Extract the [x, y] coordinate from the center of the cell holding the provided text.  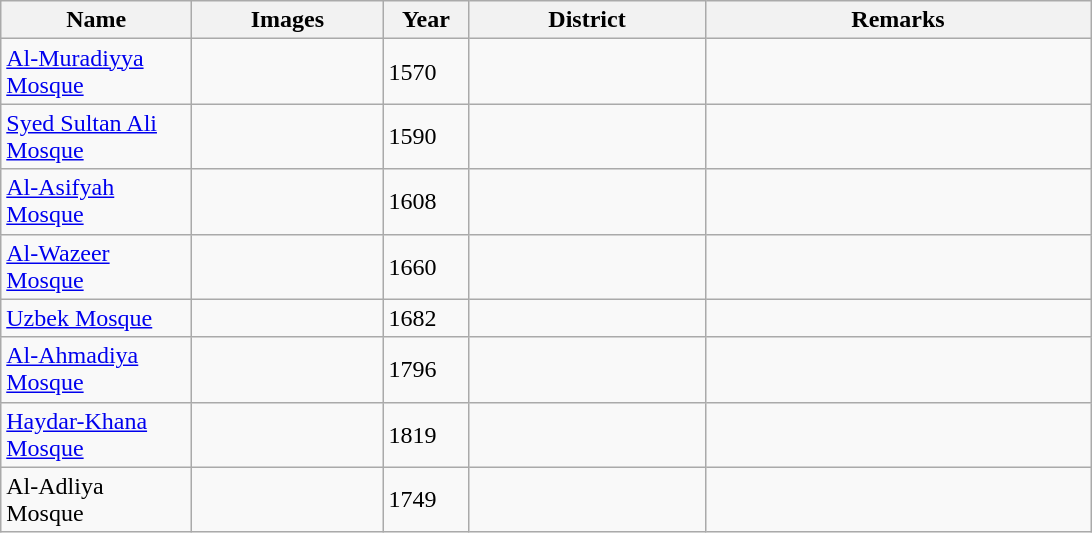
1749 [426, 500]
Uzbek Mosque [96, 318]
Name [96, 20]
Remarks [898, 20]
Images [288, 20]
Haydar-Khana Mosque [96, 434]
1608 [426, 202]
Al-Ahmadiya Mosque [96, 370]
1819 [426, 434]
Year [426, 20]
1590 [426, 136]
Al-Asifyah Mosque [96, 202]
1570 [426, 72]
Al-Wazeer Mosque [96, 266]
Al-Adliya Mosque [96, 500]
Syed Sultan Ali Mosque [96, 136]
1796 [426, 370]
1682 [426, 318]
Al-Muradiyya Mosque [96, 72]
1660 [426, 266]
District [587, 20]
